Capture the cell that displays the provided text and extract its (X, Y) central coordinate. 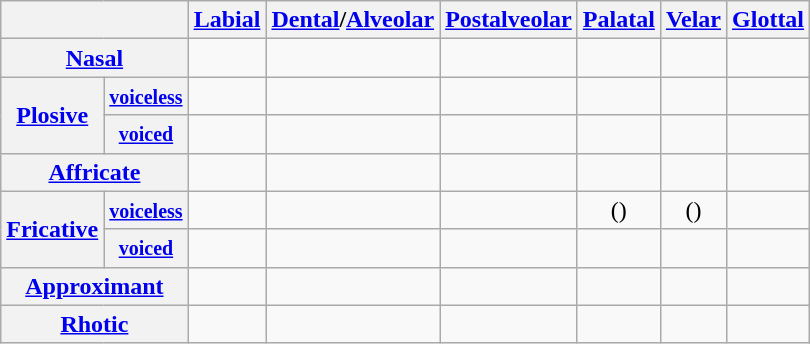
Labial (227, 20)
Approximant (94, 286)
Postalveolar (509, 20)
Plosive (52, 115)
Nasal (94, 58)
Palatal (618, 20)
Velar (693, 20)
Fricative (52, 229)
Dental/Alveolar (353, 20)
Glottal (768, 20)
Rhotic (94, 324)
Affricate (94, 172)
